For the text-containing cell, return its midpoint in [X, Y] coordinate format. 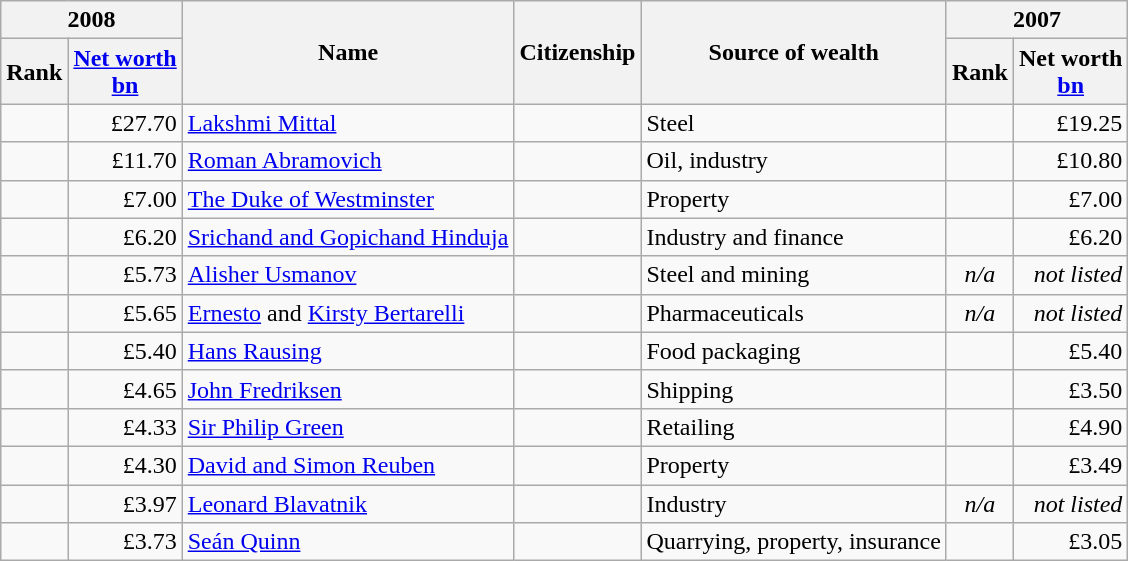
£4.90 [1070, 427]
Steel [794, 123]
£4.30 [125, 465]
Oil, industry [794, 161]
£27.70 [125, 123]
£3.97 [125, 503]
Pharmaceuticals [794, 313]
£3.73 [125, 542]
£10.80 [1070, 161]
Quarrying, property, insurance [794, 542]
Retailing [794, 427]
Industry [794, 503]
Leonard Blavatnik [348, 503]
£4.33 [125, 427]
£3.50 [1070, 389]
Shipping [794, 389]
David and Simon Reuben [348, 465]
Sir Philip Green [348, 427]
Alisher Usmanov [348, 275]
£3.05 [1070, 542]
The Duke of Westminster [348, 199]
Seán Quinn [348, 542]
Lakshmi Mittal [348, 123]
£19.25 [1070, 123]
Industry and finance [794, 237]
Srichand and Gopichand Hinduja [348, 237]
£5.73 [125, 275]
John Fredriksen [348, 389]
Citizenship [578, 52]
£4.65 [125, 389]
£3.49 [1070, 465]
Source of wealth [794, 52]
Steel and mining [794, 275]
Name [348, 52]
2008 [92, 20]
Hans Rausing [348, 351]
Ernesto and Kirsty Bertarelli [348, 313]
£5.65 [125, 313]
Food packaging [794, 351]
2007 [1036, 20]
Roman Abramovich [348, 161]
£11.70 [125, 161]
